Locate the cell with the specified text and output its (X, Y) center coordinate. 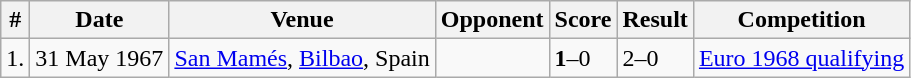
31 May 1967 (100, 58)
1–0 (583, 58)
# (16, 20)
Competition (801, 20)
Venue (302, 20)
Opponent (492, 20)
1. (16, 58)
Score (583, 20)
Result (655, 20)
2–0 (655, 58)
San Mamés, Bilbao, Spain (302, 58)
Euro 1968 qualifying (801, 58)
Date (100, 20)
